Pinpoint the cell where the given text exists, returning its (X, Y) midpoint coordinate. 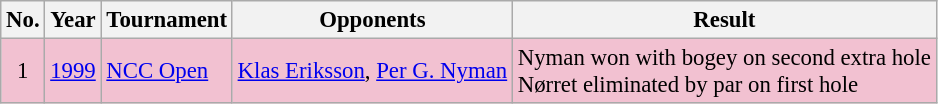
Year (73, 20)
Opponents (372, 20)
Result (724, 20)
Klas Eriksson, Per G. Nyman (372, 72)
1 (23, 72)
No. (23, 20)
Tournament (166, 20)
NCC Open (166, 72)
Nyman won with bogey on second extra holeNørret eliminated by par on first hole (724, 72)
1999 (73, 72)
